Extract the [X, Y] coordinate from the center of the cell holding the provided text.  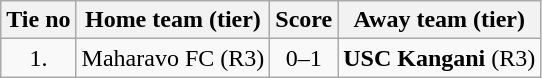
Home team (tier) [173, 20]
Score [304, 20]
0–1 [304, 58]
Tie no [38, 20]
Maharavo FC (R3) [173, 58]
1. [38, 58]
Away team (tier) [440, 20]
USC Kangani (R3) [440, 58]
